Find where the given text appears and provide that cell's center as [X, Y] coordinate. 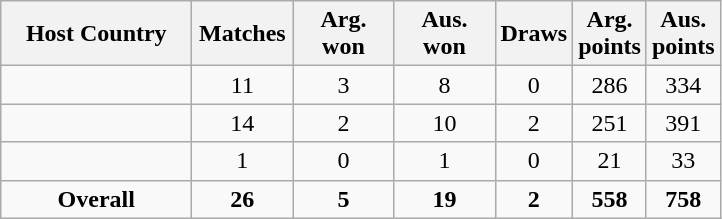
558 [610, 199]
8 [444, 85]
251 [610, 123]
391 [683, 123]
11 [242, 85]
33 [683, 161]
19 [444, 199]
Host Country [96, 34]
Aus. won [444, 34]
286 [610, 85]
Aus. points [683, 34]
Overall [96, 199]
5 [344, 199]
14 [242, 123]
3 [344, 85]
Arg. points [610, 34]
758 [683, 199]
Matches [242, 34]
26 [242, 199]
Arg. won [344, 34]
21 [610, 161]
334 [683, 85]
10 [444, 123]
Draws [534, 34]
